Provide the (X, Y) coordinate of the cell's center where the given text is located.  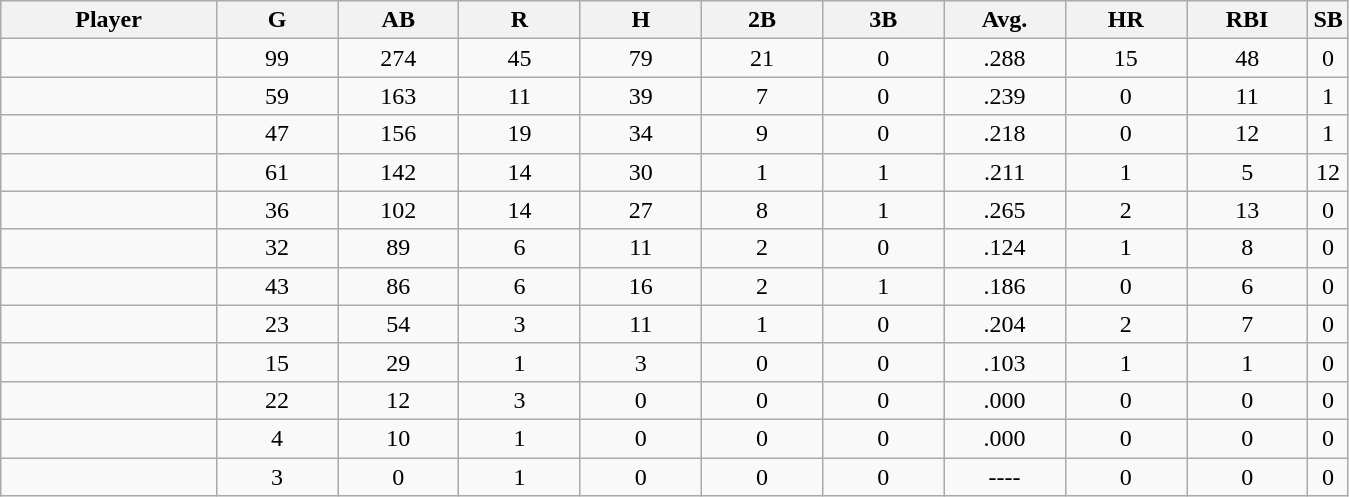
Avg. (1004, 20)
.288 (1004, 58)
30 (640, 172)
3B (884, 20)
.239 (1004, 96)
.186 (1004, 286)
21 (762, 58)
61 (276, 172)
.211 (1004, 172)
.265 (1004, 210)
4 (276, 438)
RBI (1246, 20)
R (520, 20)
G (276, 20)
.204 (1004, 324)
19 (520, 134)
43 (276, 286)
SB (1328, 20)
27 (640, 210)
AB (398, 20)
47 (276, 134)
34 (640, 134)
---- (1004, 477)
39 (640, 96)
H (640, 20)
HR (1126, 20)
.103 (1004, 362)
23 (276, 324)
59 (276, 96)
48 (1246, 58)
102 (398, 210)
16 (640, 286)
10 (398, 438)
9 (762, 134)
13 (1246, 210)
89 (398, 248)
142 (398, 172)
2B (762, 20)
156 (398, 134)
99 (276, 58)
.218 (1004, 134)
32 (276, 248)
163 (398, 96)
54 (398, 324)
36 (276, 210)
45 (520, 58)
.124 (1004, 248)
79 (640, 58)
86 (398, 286)
29 (398, 362)
Player (109, 20)
5 (1246, 172)
274 (398, 58)
22 (276, 400)
